Find where the given text appears and provide that cell's center as (X, Y) coordinate. 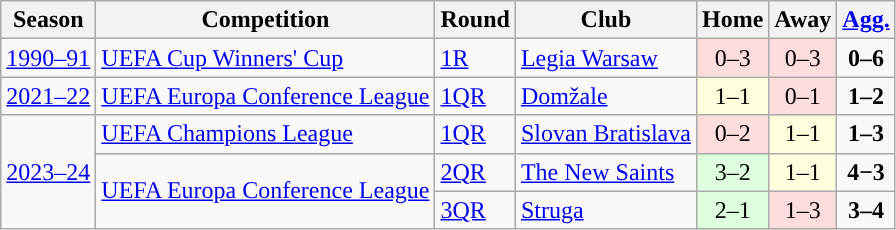
UEFA Champions League (266, 134)
4−3 (866, 172)
Round (475, 20)
UEFA Cup Winners' Cup (266, 58)
Legia Warsaw (606, 58)
1990–91 (48, 58)
Competition (266, 20)
0–2 (732, 134)
1–2 (866, 96)
2023–24 (48, 172)
Slovan Bratislava (606, 134)
2QR (475, 172)
Season (48, 20)
3–4 (866, 210)
Agg. (866, 20)
3QR (475, 210)
Away (803, 20)
0–6 (866, 58)
3–2 (732, 172)
Domžale (606, 96)
2–1 (732, 210)
The New Saints (606, 172)
Struga (606, 210)
0–1 (803, 96)
2021–22 (48, 96)
1R (475, 58)
Club (606, 20)
Home (732, 20)
